Locate the cell with the specified text and output its [x, y] center coordinate. 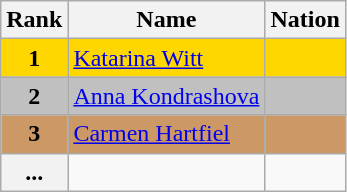
Nation [305, 20]
1 [34, 58]
Carmen Hartfiel [166, 134]
... [34, 172]
Anna Kondrashova [166, 96]
3 [34, 134]
2 [34, 96]
Katarina Witt [166, 58]
Rank [34, 20]
Name [166, 20]
